Pinpoint the cell where the given text exists, returning its [X, Y] midpoint coordinate. 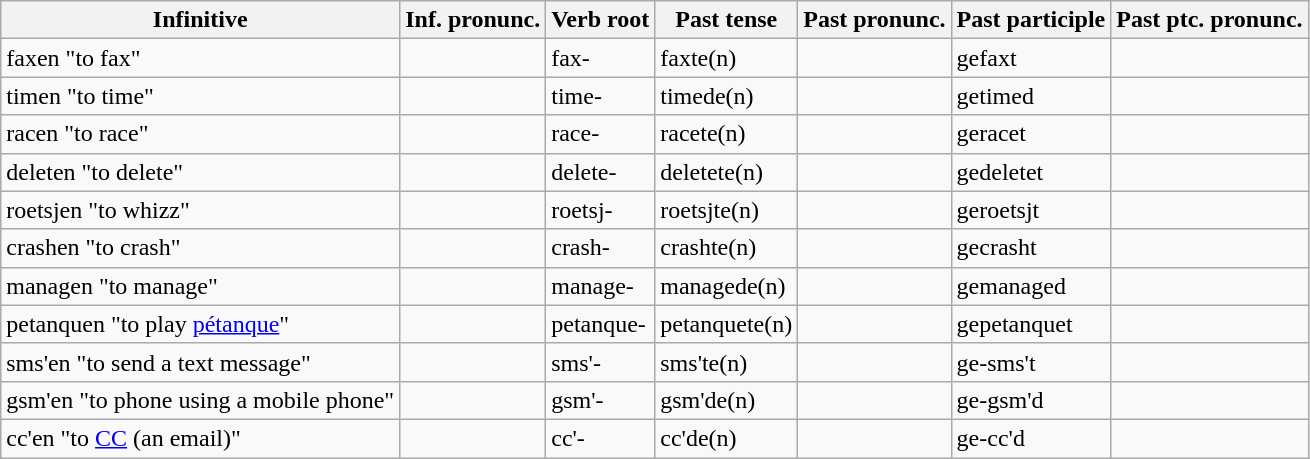
petanquen "to play pétanque" [200, 324]
gsm'- [600, 400]
delete- [600, 172]
sms'te(n) [726, 362]
ge-cc'd [1031, 438]
roetsjen "to whizz" [200, 210]
timede(n) [726, 96]
crashte(n) [726, 248]
managede(n) [726, 286]
roetsj- [600, 210]
petanquete(n) [726, 324]
cc'- [600, 438]
cc'de(n) [726, 438]
racen "to race" [200, 134]
ge-gsm'd [1031, 400]
Past pronunc. [874, 20]
time- [600, 96]
deleten "to delete" [200, 172]
ge-sms't [1031, 362]
managen "to manage" [200, 286]
Past participle [1031, 20]
gsm'en "to phone using a mobile phone" [200, 400]
gsm'de(n) [726, 400]
geroetsjt [1031, 210]
crashen "to crash" [200, 248]
faxte(n) [726, 58]
gecrasht [1031, 248]
fax- [600, 58]
geracet [1031, 134]
timen "to time" [200, 96]
faxen "to fax" [200, 58]
racete(n) [726, 134]
Verb root [600, 20]
gefaxt [1031, 58]
cc'en "to CC (an email)" [200, 438]
deletete(n) [726, 172]
petanque- [600, 324]
crash- [600, 248]
roetsjte(n) [726, 210]
Inf. pronunc. [473, 20]
Past tense [726, 20]
gemanaged [1031, 286]
manage- [600, 286]
sms'en "to send a text message" [200, 362]
Past ptc. pronunc. [1210, 20]
getimed [1031, 96]
race- [600, 134]
gepetanquet [1031, 324]
Infinitive [200, 20]
sms'- [600, 362]
gedeletet [1031, 172]
